Locate the cell with the specified text and output its [X, Y] center coordinate. 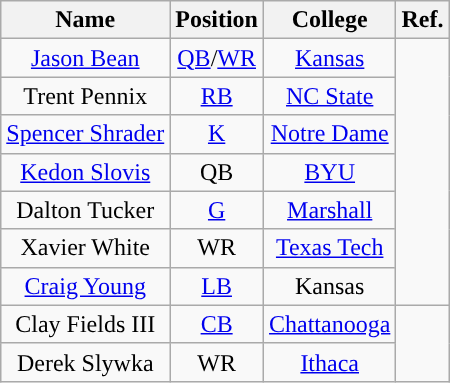
QB/WR [217, 58]
NC State [330, 96]
Xavier White [86, 248]
Spencer Shrader [86, 134]
Ithaca [330, 362]
BYU [330, 172]
CB [217, 324]
College [330, 20]
Trent Pennix [86, 96]
Position [217, 20]
K [217, 134]
Name [86, 20]
Craig Young [86, 286]
Ref. [422, 20]
Chattanooga [330, 324]
Dalton Tucker [86, 210]
Marshall [330, 210]
Clay Fields III [86, 324]
Notre Dame [330, 134]
Kedon Slovis [86, 172]
Jason Bean [86, 58]
G [217, 210]
LB [217, 286]
Derek Slywka [86, 362]
RB [217, 96]
Texas Tech [330, 248]
QB [217, 172]
